Extract the (x, y) coordinate from the center of the cell holding the provided text.  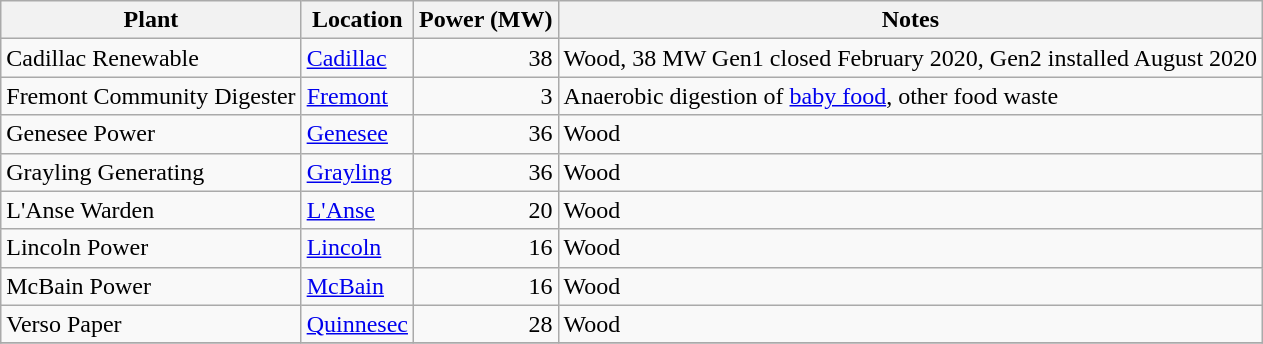
Cadillac Renewable (151, 58)
Notes (910, 20)
Wood, 38 MW Gen1 closed February 2020, Gen2 installed August 2020 (910, 58)
McBain Power (151, 286)
Lincoln (357, 248)
Grayling Generating (151, 172)
Fremont Community Digester (151, 96)
Cadillac (357, 58)
Quinnesec (357, 324)
20 (486, 210)
Grayling (357, 172)
McBain (357, 286)
Lincoln Power (151, 248)
Genesee (357, 134)
L'Anse Warden (151, 210)
Power (MW) (486, 20)
L'Anse (357, 210)
3 (486, 96)
Location (357, 20)
28 (486, 324)
Fremont (357, 96)
Plant (151, 20)
Genesee Power (151, 134)
Anaerobic digestion of baby food, other food waste (910, 96)
38 (486, 58)
Verso Paper (151, 324)
